Identify which cell holds the provided text, then report its [x, y] central coordinate. 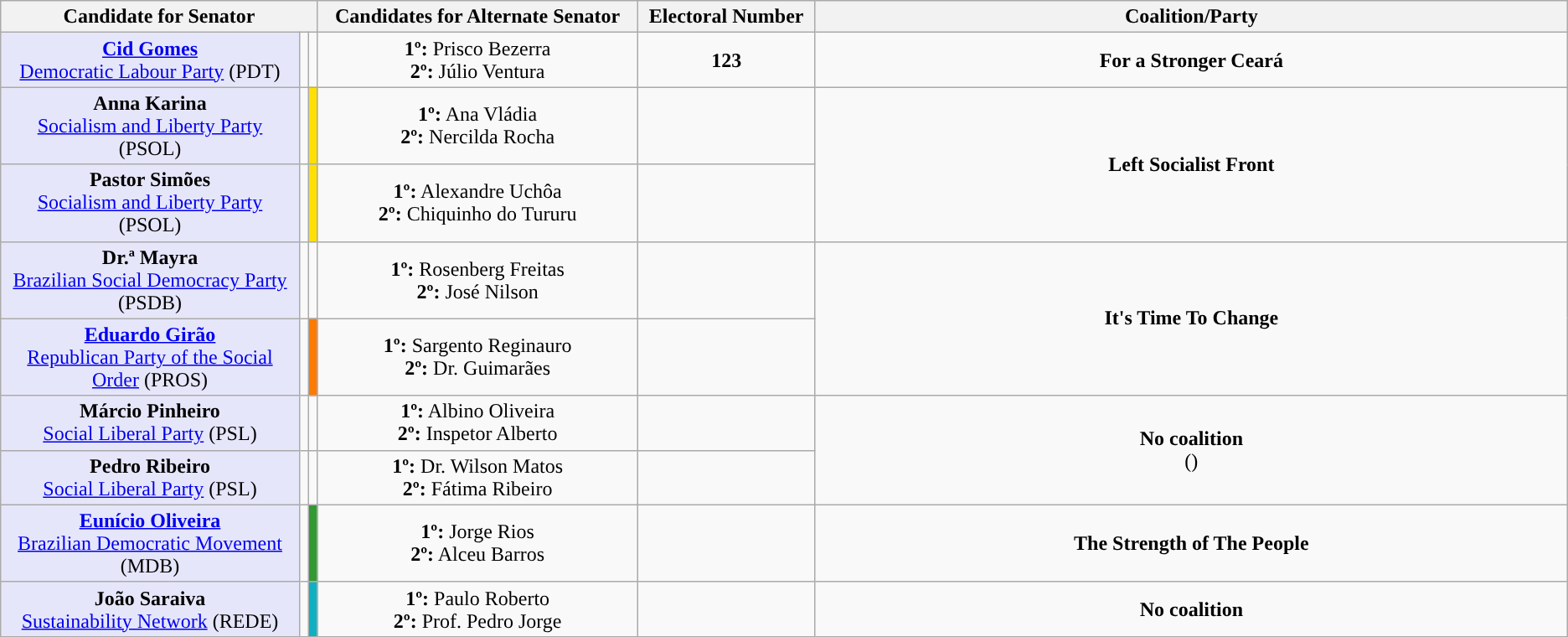
João SaraivaSustainability Network (REDE) [150, 609]
Coalition/Party [1191, 17]
1º: Albino Oliveira 2º: Inspetor Alberto [477, 422]
Dr.ª MayraBrazilian Social Democracy Party (PSDB) [150, 280]
1º: Paulo Roberto 2º: Prof. Pedro Jorge [477, 609]
No coalition() [1191, 450]
1º: Rosenberg Freitas 2º: José Nilson [477, 280]
Cid GomesDemocratic Labour Party (PDT) [150, 60]
Eduardo GirãoRepublican Party of the Social Order (PROS) [150, 357]
Left Socialist Front [1191, 164]
1º: Dr. Wilson Matos 2º: Fátima Ribeiro [477, 478]
Pastor SimõesSocialism and Liberty Party (PSOL) [150, 203]
1º: Jorge Rios 2º: Alceu Barros [477, 543]
1º: Prisco Bezerra 2º: Júlio Ventura [477, 60]
1º: Alexandre Uchôa 2º: Chiquinho do Tururu [477, 203]
Anna KarinaSocialism and Liberty Party (PSOL) [150, 126]
123 [727, 60]
For a Stronger Ceará [1191, 60]
1º: Ana Vládia 2º: Nercilda Rocha [477, 126]
Eunício OliveiraBrazilian Democratic Movement (MDB) [150, 543]
It's Time To Change [1191, 318]
1º: Sargento Reginauro 2º: Dr. Guimarães [477, 357]
Candidates for Alternate Senator [477, 17]
No coalition [1191, 609]
Electoral Number [727, 17]
Candidate for Senator [159, 17]
Márcio PinheiroSocial Liberal Party (PSL) [150, 422]
Pedro RibeiroSocial Liberal Party (PSL) [150, 478]
The Strength of The People [1191, 543]
